Return (X, Y) of the center of cell containing provided text 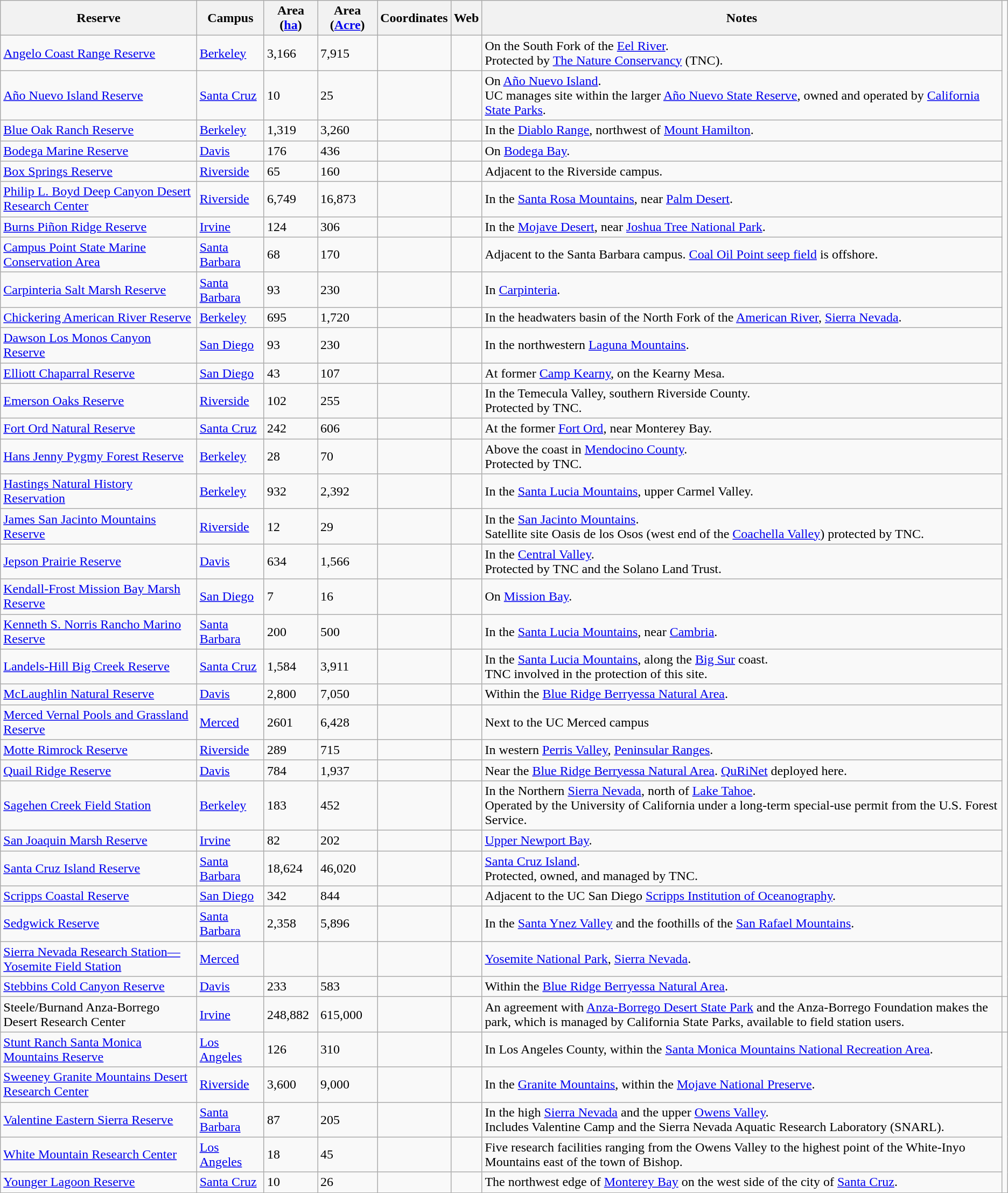
Landels-Hill Big Creek Reserve (99, 667)
932 (291, 491)
2601 (291, 722)
126 (291, 1049)
242 (291, 429)
289 (291, 750)
In the northwestern Laguna Mountains. (742, 345)
3,600 (291, 1085)
Elliott Chaparral Reserve (99, 373)
Adjacent to the UC San Diego Scripps Institution of Oceanography. (742, 896)
70 (348, 457)
On the South Fork of the Eel River.Protected by The Nature Conservancy (TNC). (742, 53)
1,319 (291, 130)
Five research facilities ranging from the Owens Valley to the highest point of the White-Inyo Mountains east of the town of Bishop. (742, 1155)
Near the Blue Ridge Berryessa Natural Area. QuRiNet deployed here. (742, 770)
1,720 (348, 317)
In the Santa Lucia Mountains, along the Big Sur coast.TNC involved in the protection of this site. (742, 667)
3,911 (348, 667)
Santa Cruz Island Reserve (99, 868)
Campus (230, 18)
In Carpinteria. (742, 290)
Adjacent to the Santa Barbara campus. Coal Oil Point seep field is offshore. (742, 254)
Sagehen Creek Field Station (99, 805)
Web (466, 18)
In the San Jacinto Mountains.Satellite site Oasis de los Osos (west end of the Coachella Valley) protected by TNC. (742, 527)
18,624 (291, 868)
Philip L. Boyd Deep Canyon Desert Research Center (99, 199)
205 (348, 1119)
Upper Newport Bay. (742, 840)
107 (348, 373)
In western Perris Valley, Peninsular Ranges. (742, 750)
7,050 (348, 694)
Burns Piñon Ridge Reserve (99, 227)
68 (291, 254)
9,000 (348, 1085)
2,800 (291, 694)
On Mission Bay. (742, 597)
In Los Angeles County, within the Santa Monica Mountains National Recreation Area. (742, 1049)
200 (291, 631)
18 (291, 1155)
6,428 (348, 722)
Año Nuevo Island Reserve (99, 95)
San Joaquin Marsh Reserve (99, 840)
306 (348, 227)
Box Springs Reserve (99, 171)
176 (291, 151)
Area (Acre) (348, 18)
583 (348, 987)
Dawson Los Monos Canyon Reserve (99, 345)
In the Mojave Desert, near Joshua Tree National Park. (742, 227)
Sweeney Granite Mountains Desert Research Center (99, 1085)
In the Santa Lucia Mountains, upper Carmel Valley. (742, 491)
Carpinteria Salt Marsh Reserve (99, 290)
Merced Vernal Pools and Grassland Reserve (99, 722)
2,392 (348, 491)
Valentine Eastern Sierra Reserve (99, 1119)
Coordinates (414, 18)
342 (291, 896)
Blue Oak Ranch Reserve (99, 130)
Campus Point State Marine Conservation Area (99, 254)
In the high Sierra Nevada and the upper Owens Valley.Includes Valentine Camp and the Sierra Nevada Aquatic Research Laboratory (SNARL). (742, 1119)
Reserve (99, 18)
715 (348, 750)
In the Central Valley.Protected by TNC and the Solano Land Trust. (742, 561)
65 (291, 171)
615,000 (348, 1015)
Sierra Nevada Research Station—Yosemite Field Station (99, 959)
16 (348, 597)
784 (291, 770)
43 (291, 373)
16,873 (348, 199)
1,566 (348, 561)
170 (348, 254)
James San Jacinto Mountains Reserve (99, 527)
Scripps Coastal Reserve (99, 896)
Stunt Ranch Santa Monica Mountains Reserve (99, 1049)
Yosemite National Park, Sierra Nevada. (742, 959)
Jepson Prairie Reserve (99, 561)
29 (348, 527)
In the Granite Mountains, within the Mojave National Preserve. (742, 1085)
Angelo Coast Range Reserve (99, 53)
Sedgwick Reserve (99, 924)
In the Temecula Valley, southern Riverside County.Protected by TNC. (742, 401)
3,260 (348, 130)
436 (348, 151)
6,749 (291, 199)
Adjacent to the Riverside campus. (742, 171)
Kendall-Frost Mission Bay Marsh Reserve (99, 597)
82 (291, 840)
310 (348, 1049)
Bodega Marine Reserve (99, 151)
695 (291, 317)
Quail Ridge Reserve (99, 770)
1,584 (291, 667)
26 (348, 1182)
At the former Fort Ord, near Monterey Bay. (742, 429)
102 (291, 401)
On Bodega Bay. (742, 151)
Younger Lagoon Reserve (99, 1182)
Hans Jenny Pygmy Forest Reserve (99, 457)
7,915 (348, 53)
In the Santa Rosa Mountains, near Palm Desert. (742, 199)
Fort Ord Natural Reserve (99, 429)
25 (348, 95)
In the Diablo Range, northwest of Mount Hamilton. (742, 130)
In the Santa Lucia Mountains, near Cambria. (742, 631)
Santa Cruz Island.Protected, owned, and managed by TNC. (742, 868)
Kenneth S. Norris Rancho Marino Reserve (99, 631)
Steele/Burnand Anza-Borrego Desert Research Center (99, 1015)
634 (291, 561)
The northwest edge of Monterey Bay on the west side of the city of Santa Cruz. (742, 1182)
In the headwaters basin of the North Fork of the American River, Sierra Nevada. (742, 317)
2,358 (291, 924)
255 (348, 401)
McLaughlin Natural Reserve (99, 694)
At former Camp Kearny, on the Kearny Mesa. (742, 373)
On Año Nuevo Island.UC manages site within the larger Año Nuevo State Reserve, owned and operated by California State Parks. (742, 95)
606 (348, 429)
124 (291, 227)
248,882 (291, 1015)
5,896 (348, 924)
Emerson Oaks Reserve (99, 401)
Motte Rimrock Reserve (99, 750)
12 (291, 527)
844 (348, 896)
Notes (742, 18)
202 (348, 840)
452 (348, 805)
46,020 (348, 868)
7 (291, 597)
White Mountain Research Center (99, 1155)
1,937 (348, 770)
Stebbins Cold Canyon Reserve (99, 987)
Hastings Natural History Reservation (99, 491)
160 (348, 171)
45 (348, 1155)
87 (291, 1119)
Above the coast in Mendocino County.Protected by TNC. (742, 457)
Next to the UC Merced campus (742, 722)
Chickering American River Reserve (99, 317)
233 (291, 987)
In the Santa Ynez Valley and the foothills of the San Rafael Mountains. (742, 924)
28 (291, 457)
Area (ha) (291, 18)
183 (291, 805)
3,166 (291, 53)
500 (348, 631)
